Extract the (x, y) coordinate from the center of the cell holding the provided text.  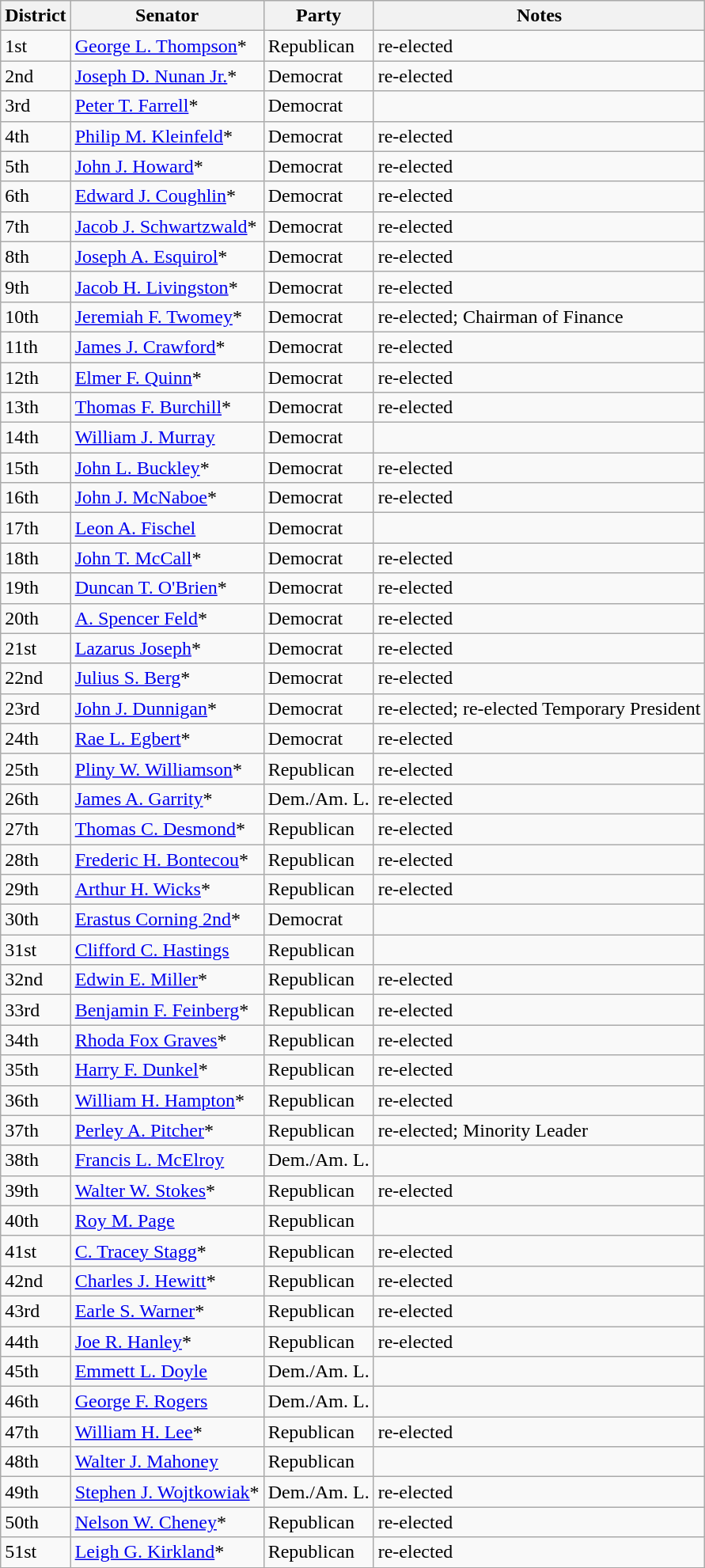
19th (36, 588)
11th (36, 347)
Arthur H. Wicks* (167, 890)
Pliny W. Williamson* (167, 769)
Duncan T. O'Brien* (167, 588)
James A. Garrity* (167, 799)
37th (36, 1130)
39th (36, 1190)
William H. Hampton* (167, 1100)
Notes (540, 16)
42nd (36, 1281)
Francis L. McElroy (167, 1160)
22nd (36, 678)
William H. Lee* (167, 1432)
re-elected; re-elected Temporary President (540, 708)
25th (36, 769)
7th (36, 226)
30th (36, 920)
Elmer F. Quinn* (167, 378)
5th (36, 166)
Erastus Corning 2nd* (167, 920)
48th (36, 1462)
Jacob H. Livingston* (167, 287)
James J. Crawford* (167, 347)
41st (36, 1251)
51st (36, 1552)
13th (36, 408)
John J. McNaboe* (167, 498)
31st (36, 950)
Roy M. Page (167, 1221)
George L. Thompson* (167, 46)
Harry F. Dunkel* (167, 1070)
26th (36, 799)
Leon A. Fischel (167, 528)
Earle S. Warner* (167, 1311)
2nd (36, 76)
32nd (36, 980)
10th (36, 317)
8th (36, 256)
16th (36, 498)
14th (36, 438)
28th (36, 859)
Joe R. Hanley* (167, 1342)
Party (318, 16)
20th (36, 618)
Edwin E. Miller* (167, 980)
47th (36, 1432)
50th (36, 1522)
4th (36, 136)
Peter T. Farrell* (167, 106)
George F. Rogers (167, 1402)
18th (36, 558)
Rhoda Fox Graves* (167, 1040)
6th (36, 196)
Clifford C. Hastings (167, 950)
33rd (36, 1010)
Walter W. Stokes* (167, 1190)
34th (36, 1040)
40th (36, 1221)
John J. Dunnigan* (167, 708)
re-elected; Chairman of Finance (540, 317)
15th (36, 468)
17th (36, 528)
Walter J. Mahoney (167, 1462)
Thomas C. Desmond* (167, 829)
Joseph A. Esquirol* (167, 256)
43rd (36, 1311)
William J. Murray (167, 438)
38th (36, 1160)
Nelson W. Cheney* (167, 1522)
John L. Buckley* (167, 468)
John J. Howard* (167, 166)
C. Tracey Stagg* (167, 1251)
27th (36, 829)
3rd (36, 106)
49th (36, 1492)
John T. McCall* (167, 558)
9th (36, 287)
Thomas F. Burchill* (167, 408)
Philip M. Kleinfeld* (167, 136)
45th (36, 1372)
46th (36, 1402)
Stephen J. Wojtkowiak* (167, 1492)
12th (36, 378)
35th (36, 1070)
24th (36, 738)
Edward J. Coughlin* (167, 196)
Perley A. Pitcher* (167, 1130)
District (36, 16)
Frederic H. Bontecou* (167, 859)
29th (36, 890)
A. Spencer Feld* (167, 618)
Benjamin F. Feinberg* (167, 1010)
Lazarus Joseph* (167, 648)
Julius S. Berg* (167, 678)
Jacob J. Schwartzwald* (167, 226)
re-elected; Minority Leader (540, 1130)
Charles J. Hewitt* (167, 1281)
44th (36, 1342)
36th (36, 1100)
Jeremiah F. Twomey* (167, 317)
21st (36, 648)
Rae L. Egbert* (167, 738)
23rd (36, 708)
1st (36, 46)
Leigh G. Kirkland* (167, 1552)
Joseph D. Nunan Jr.* (167, 76)
Senator (167, 16)
Emmett L. Doyle (167, 1372)
